Determine the [x, y] coordinate at the center of the cell enclosing the given text.  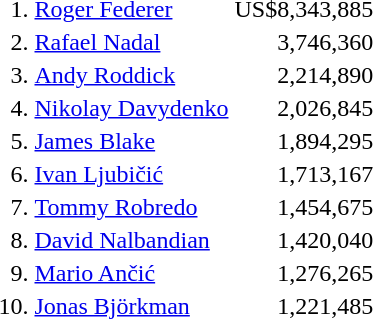
Ivan Ljubičić [132, 174]
David Nalbandian [132, 240]
Mario Ančić [132, 273]
Tommy Robredo [132, 207]
Rafael Nadal [132, 42]
James Blake [132, 141]
Nikolay Davydenko [132, 108]
Andy Roddick [132, 75]
